Detect which cell encompasses the target text, then output its [X, Y] center coordinate. 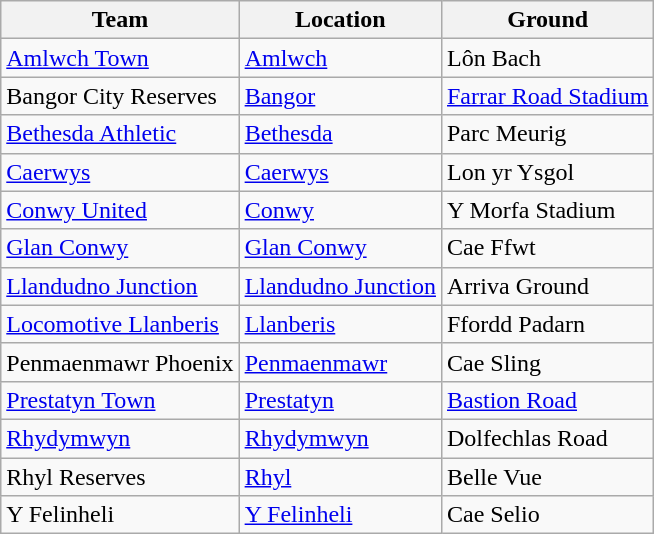
Farrar Road Stadium [547, 96]
Belle Vue [547, 477]
Team [120, 20]
Ffordd Padarn [547, 324]
Location [340, 20]
Rhyl [340, 477]
Bethesda [340, 134]
Dolfechlas Road [547, 438]
Bangor [340, 96]
Cae Ffwt [547, 248]
Conwy United [120, 210]
Penmaenmawr Phoenix [120, 362]
Arriva Ground [547, 286]
Ground [547, 20]
Penmaenmawr [340, 362]
Locomotive Llanberis [120, 324]
Rhyl Reserves [120, 477]
Y Morfa Stadium [547, 210]
Amlwch [340, 58]
Cae Selio [547, 515]
Bastion Road [547, 400]
Parc Meurig [547, 134]
Lon yr Ysgol [547, 172]
Llanberis [340, 324]
Prestatyn [340, 400]
Bangor City Reserves [120, 96]
Conwy [340, 210]
Amlwch Town [120, 58]
Lôn Bach [547, 58]
Cae Sling [547, 362]
Bethesda Athletic [120, 134]
Prestatyn Town [120, 400]
